Extract the (x, y) coordinate from the center of the cell holding the provided text.  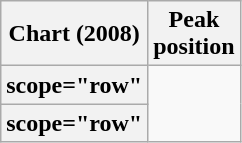
Chart (2008) (74, 34)
Peakposition (194, 34)
